Search for the cell housing the specified text and yield its [X, Y] center coordinate. 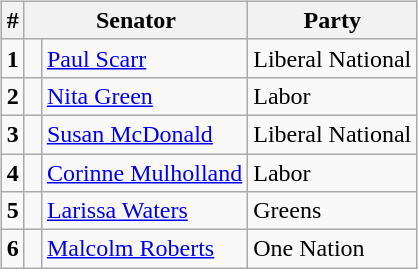
2 [12, 96]
Larissa Waters [144, 211]
Party [332, 20]
Greens [332, 211]
Malcolm Roberts [144, 249]
1 [12, 58]
4 [12, 173]
Nita Green [144, 96]
Corinne Mulholland [144, 173]
# [12, 20]
3 [12, 134]
Paul Scarr [144, 58]
Senator [136, 20]
6 [12, 249]
5 [12, 211]
One Nation [332, 249]
Susan McDonald [144, 134]
